Identify which cell holds the provided text, then report its [x, y] central coordinate. 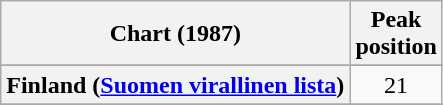
Finland (Suomen virallinen lista) [176, 85]
21 [396, 85]
Peakposition [396, 34]
Chart (1987) [176, 34]
